Determine the [x, y] coordinate at the center of the cell enclosing the given text.  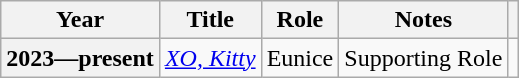
Eunice [300, 58]
Notes [424, 20]
Supporting Role [424, 58]
Role [300, 20]
Year [80, 20]
Title [210, 20]
2023—present [80, 58]
XO, Kitty [210, 58]
